Capture the cell that displays the provided text and extract its (X, Y) central coordinate. 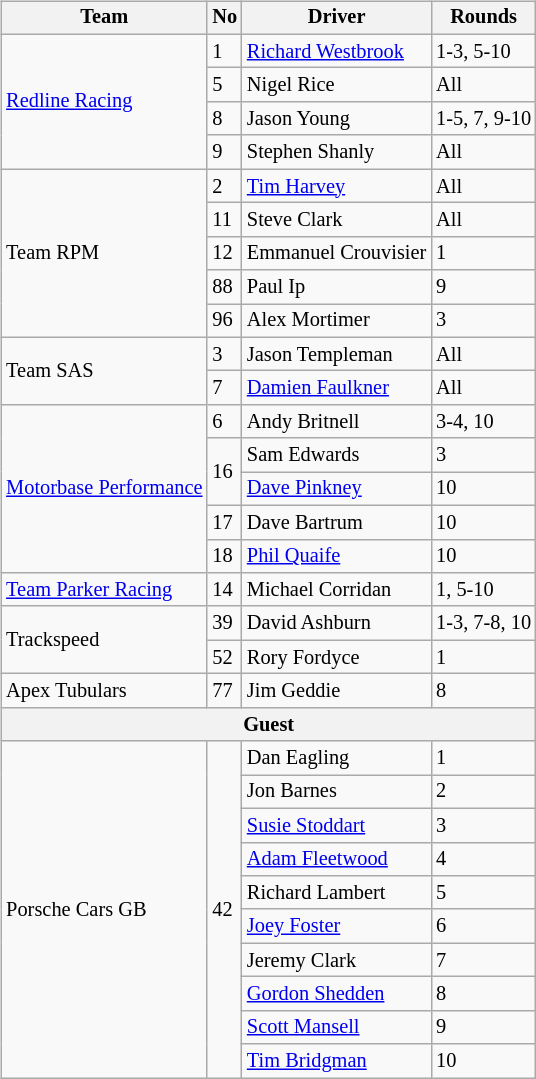
77 (224, 691)
Scott Mansell (336, 1027)
Gordon Shedden (336, 994)
David Ashburn (336, 623)
12 (224, 253)
Stephen Shanly (336, 152)
Trackspeed (104, 640)
No (224, 18)
4 (484, 859)
1, 5-10 (484, 590)
88 (224, 287)
Jason Young (336, 119)
Emmanuel Crouvisier (336, 253)
Redline Racing (104, 102)
Jon Barnes (336, 792)
Team SAS (104, 370)
Dave Pinkney (336, 489)
Alex Mortimer (336, 321)
Phil Quaife (336, 556)
Sam Edwards (336, 455)
17 (224, 522)
Rounds (484, 18)
11 (224, 220)
Tim Bridgman (336, 1061)
39 (224, 623)
Richard Westbrook (336, 51)
1-3, 7-8, 10 (484, 623)
Apex Tubulars (104, 691)
Jason Templeman (336, 354)
Jim Geddie (336, 691)
42 (224, 910)
Team (104, 18)
Guest (268, 724)
Andy Britnell (336, 422)
96 (224, 321)
Team RPM (104, 253)
Adam Fleetwood (336, 859)
Dan Eagling (336, 758)
1-5, 7, 9-10 (484, 119)
Damien Faulkner (336, 388)
Tim Harvey (336, 186)
Steve Clark (336, 220)
Motorbase Performance (104, 489)
Jeremy Clark (336, 960)
18 (224, 556)
16 (224, 472)
Porsche Cars GB (104, 910)
Rory Fordyce (336, 657)
Dave Bartrum (336, 522)
Nigel Rice (336, 85)
Paul Ip (336, 287)
Richard Lambert (336, 893)
14 (224, 590)
3-4, 10 (484, 422)
Michael Corridan (336, 590)
52 (224, 657)
Joey Foster (336, 926)
Susie Stoddart (336, 825)
1-3, 5-10 (484, 51)
Team Parker Racing (104, 590)
Driver (336, 18)
